For the text-containing cell, return its midpoint in (x, y) coordinate format. 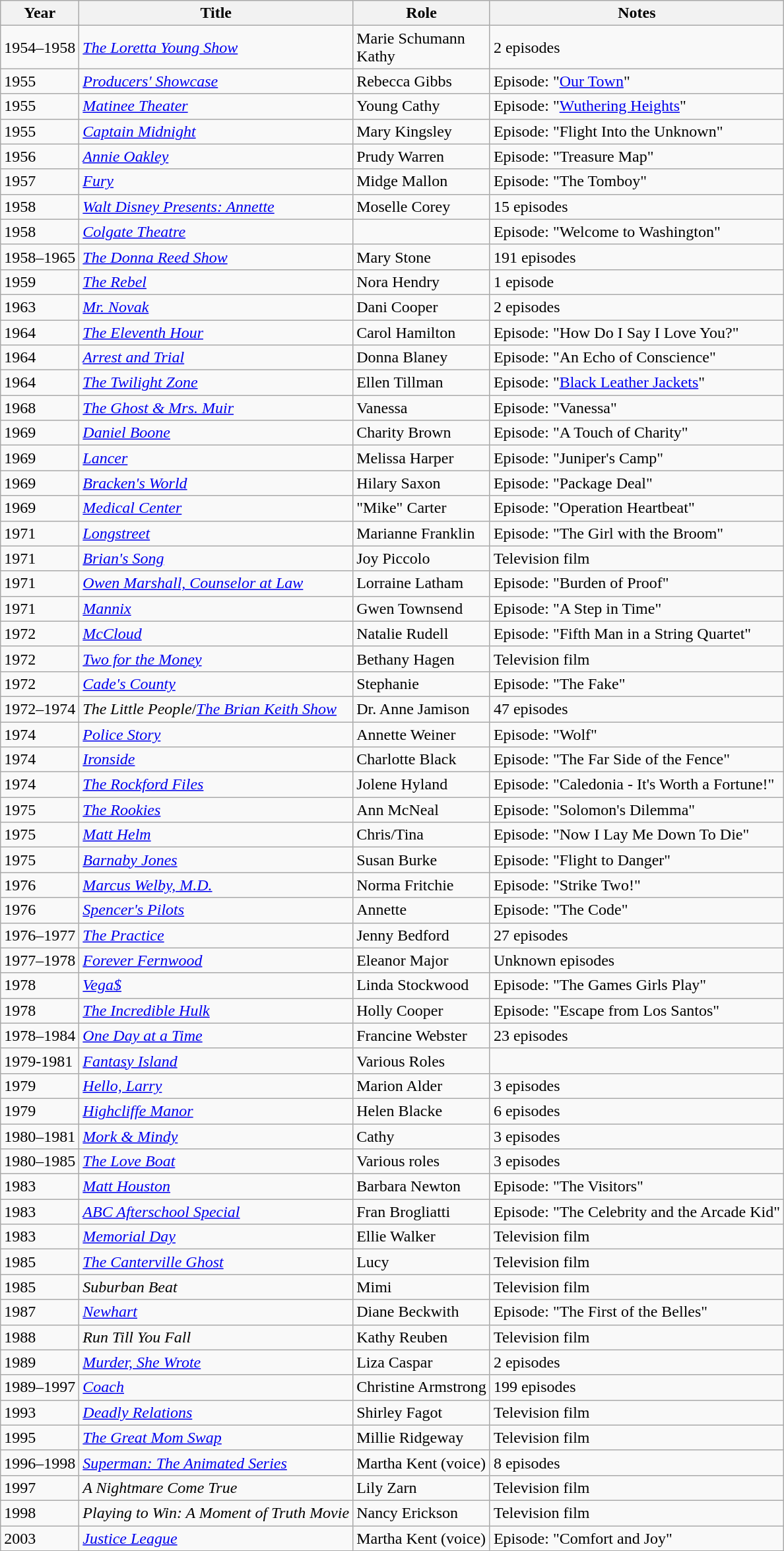
191 episodes (636, 257)
Fran Brogliatti (422, 1212)
Episode: "Vanessa" (636, 408)
Charity Brown (422, 433)
27 episodes (636, 935)
1 episode (636, 282)
Ironside (216, 760)
Episode: "Comfort and Joy" (636, 1538)
6 episodes (636, 1111)
Eleanor Major (422, 960)
Episode: "The Celebrity and the Arcade Kid" (636, 1212)
Hello, Larry (216, 1086)
One Day at a Time (216, 1036)
Lancer (216, 458)
Norma Fritchie (422, 885)
The Rebel (216, 282)
Forever Fernwood (216, 960)
Producers' Showcase (216, 81)
A Nightmare Come True (216, 1488)
Episode: "How Do I Say I Love You?" (636, 332)
Various Roles (422, 1061)
McCloud (216, 634)
1979-1981 (40, 1061)
Longstreet (216, 533)
Joy Piccolo (422, 558)
Medical Center (216, 508)
Year (40, 13)
Episode: "The Games Girls Play" (636, 985)
Brian's Song (216, 558)
8 episodes (636, 1463)
Newhart (216, 1312)
Melissa Harper (422, 458)
Marianne Franklin (422, 533)
Chris/Tina (422, 835)
Justice League (216, 1538)
Diane Beckwith (422, 1312)
Murder, She Wrote (216, 1362)
The Little People/The Brian Keith Show (216, 709)
2003 (40, 1538)
Lucy (422, 1262)
Deadly Relations (216, 1412)
Francine Webster (422, 1036)
Jenny Bedford (422, 935)
Arrest and Trial (216, 358)
1980–1981 (40, 1136)
Marie SchumannKathy (422, 48)
The Love Boat (216, 1162)
Rebecca Gibbs (422, 81)
Fury (216, 181)
1954–1958 (40, 48)
Episode: "Treasure Map" (636, 156)
The Twilight Zone (216, 383)
Highcliffe Manor (216, 1111)
Episode: "Operation Heartbeat" (636, 508)
Episode: "The Tomboy" (636, 181)
Episode: "Fifth Man in a String Quartet" (636, 634)
"Mike" Carter (422, 508)
ABC Afterschool Special (216, 1212)
1993 (40, 1412)
Bracken's World (216, 483)
1988 (40, 1337)
Episode: "Our Town" (636, 81)
1996–1998 (40, 1463)
Annette Weiner (422, 735)
Holly Cooper (422, 1010)
Run Till You Fall (216, 1337)
The Rookies (216, 810)
Fantasy Island (216, 1061)
Episode: "Flight to Danger" (636, 860)
Police Story (216, 735)
Jolene Hyland (422, 785)
1959 (40, 282)
Mary Kingsley (422, 131)
The Ghost & Mrs. Muir (216, 408)
Matt Helm (216, 835)
The Rockford Files (216, 785)
1977–1978 (40, 960)
1995 (40, 1437)
Moselle Corey (422, 207)
Episode: "Caledonia - It's Worth a Fortune!" (636, 785)
Captain Midnight (216, 131)
Daniel Boone (216, 433)
Vega$ (216, 985)
Dani Cooper (422, 307)
Memorial Day (216, 1237)
Mary Stone (422, 257)
Gwen Townsend (422, 609)
The Canterville Ghost (216, 1262)
Cade's County (216, 684)
Spencer's Pilots (216, 910)
1957 (40, 181)
1963 (40, 307)
1987 (40, 1312)
Colgate Theatre (216, 232)
Barbara Newton (422, 1187)
Episode: "Wuthering Heights" (636, 106)
23 episodes (636, 1036)
Episode: "Escape from Los Santos" (636, 1010)
Mannix (216, 609)
Notes (636, 13)
Role (422, 13)
Nancy Erickson (422, 1513)
Episode: "Juniper's Camp" (636, 458)
Young Cathy (422, 106)
Carol Hamilton (422, 332)
Prudy Warren (422, 156)
Natalie Rudell (422, 634)
Various roles (422, 1162)
Coach (216, 1387)
Superman: The Animated Series (216, 1463)
Helen Blacke (422, 1111)
1998 (40, 1513)
Episode: "A Touch of Charity" (636, 433)
Walt Disney Presents: Annette (216, 207)
Episode: "Flight Into the Unknown" (636, 131)
Donna Blaney (422, 358)
Liza Caspar (422, 1362)
1997 (40, 1488)
1980–1985 (40, 1162)
Linda Stockwood (422, 985)
Episode: "The Far Side of the Fence" (636, 760)
Charlotte Black (422, 760)
Lily Zarn (422, 1488)
Midge Mallon (422, 181)
Episode: "The Girl with the Broom" (636, 533)
Ann McNeal (422, 810)
Episode: "The Fake" (636, 684)
The Practice (216, 935)
Episode: "Strike Two!" (636, 885)
Shirley Fagot (422, 1412)
Two for the Money (216, 659)
Episode: "A Step in Time" (636, 609)
1956 (40, 156)
The Great Mom Swap (216, 1437)
Matinee Theater (216, 106)
Episode: "Wolf" (636, 735)
1958–1965 (40, 257)
Episode: "The Code" (636, 910)
Dr. Anne Jamison (422, 709)
Owen Marshall, Counselor at Law (216, 583)
15 episodes (636, 207)
1989–1997 (40, 1387)
Episode: "An Echo of Conscience" (636, 358)
Ellie Walker (422, 1237)
Mr. Novak (216, 307)
Stephanie (422, 684)
Annette (422, 910)
Lorraine Latham (422, 583)
Matt Houston (216, 1187)
Susan Burke (422, 860)
Christine Armstrong (422, 1387)
Kathy Reuben (422, 1337)
Marion Alder (422, 1086)
47 episodes (636, 709)
1989 (40, 1362)
Mimi (422, 1287)
Episode: "Welcome to Washington" (636, 232)
Episode: "Black Leather Jackets" (636, 383)
Playing to Win: A Moment of Truth Movie (216, 1513)
Ellen Tillman (422, 383)
The Eleventh Hour (216, 332)
Episode: "The Visitors" (636, 1187)
Marcus Welby, M.D. (216, 885)
Hilary Saxon (422, 483)
Millie Ridgeway (422, 1437)
Bethany Hagen (422, 659)
Cathy (422, 1136)
Unknown episodes (636, 960)
Episode: "Package Deal" (636, 483)
Annie Oakley (216, 156)
Suburban Beat (216, 1287)
1968 (40, 408)
Episode: "Burden of Proof" (636, 583)
Barnaby Jones (216, 860)
1978–1984 (40, 1036)
199 episodes (636, 1387)
1976–1977 (40, 935)
The Incredible Hulk (216, 1010)
Episode: "Now I Lay Me Down To Die" (636, 835)
The Loretta Young Show (216, 48)
Mork & Mindy (216, 1136)
1972–1974 (40, 709)
The Donna Reed Show (216, 257)
Vanessa (422, 408)
Episode: "The First of the Belles" (636, 1312)
Nora Hendry (422, 282)
Title (216, 13)
Episode: "Solomon's Dilemma" (636, 810)
